Output the [x, y] coordinate of the center of the cell containing the given text.  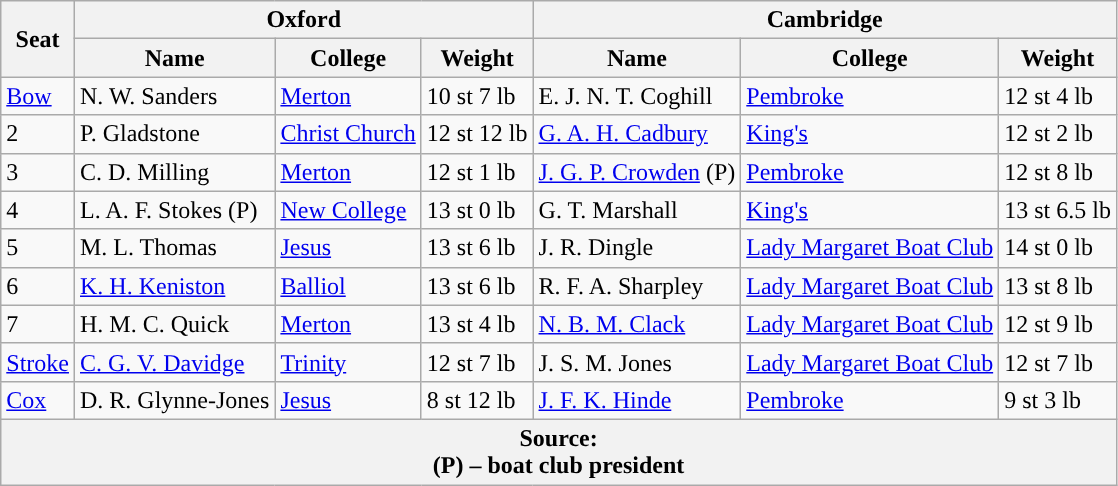
13 st 8 lb [1058, 286]
New College [348, 210]
J. G. P. Crowden (P) [637, 172]
R. F. A. Sharpley [637, 286]
E. J. N. T. Coghill [637, 96]
Trinity [348, 362]
L. A. F. Stokes (P) [174, 210]
G. A. H. Cadbury [637, 134]
13 st 6.5 lb [1058, 210]
Stroke [38, 362]
N. W. Sanders [174, 96]
C. D. Milling [174, 172]
6 [38, 286]
12 st 9 lb [1058, 324]
Balliol [348, 286]
M. L. Thomas [174, 248]
4 [38, 210]
5 [38, 248]
7 [38, 324]
12 st 12 lb [477, 134]
H. M. C. Quick [174, 324]
J. S. M. Jones [637, 362]
14 st 0 lb [1058, 248]
12 st 2 lb [1058, 134]
12 st 8 lb [1058, 172]
G. T. Marshall [637, 210]
3 [38, 172]
Bow [38, 96]
D. R. Glynne-Jones [174, 400]
N. B. M. Clack [637, 324]
2 [38, 134]
Cambridge [824, 20]
Seat [38, 39]
K. H. Keniston [174, 286]
Christ Church [348, 134]
C. G. V. Davidge [174, 362]
12 st 1 lb [477, 172]
Source:(P) – boat club president [559, 452]
8 st 12 lb [477, 400]
12 st 4 lb [1058, 96]
J. R. Dingle [637, 248]
Cox [38, 400]
J. F. K. Hinde [637, 400]
10 st 7 lb [477, 96]
Oxford [304, 20]
9 st 3 lb [1058, 400]
13 st 0 lb [477, 210]
P. Gladstone [174, 134]
13 st 4 lb [477, 324]
